Search for the cell housing the specified text and yield its [X, Y] center coordinate. 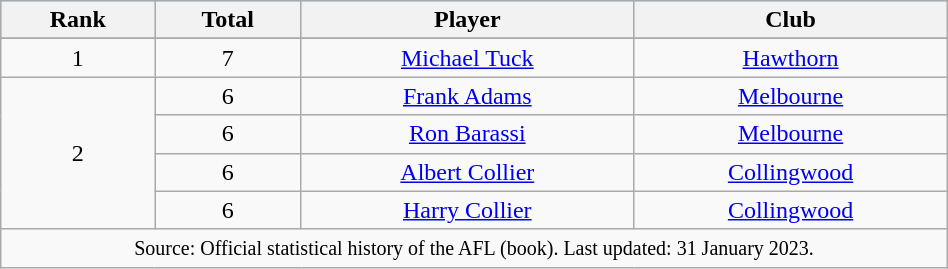
1 [78, 58]
Total [228, 20]
Ron Barassi [468, 134]
Rank [78, 20]
Source: Official statistical history of the AFL (book). Last updated: 31 January 2023. [474, 248]
Club [790, 20]
Player [468, 20]
2 [78, 153]
Frank Adams [468, 96]
Albert Collier [468, 172]
Hawthorn [790, 58]
Michael Tuck [468, 58]
Harry Collier [468, 210]
7 [228, 58]
